Find where the given text appears and provide that cell's center as [x, y] coordinate. 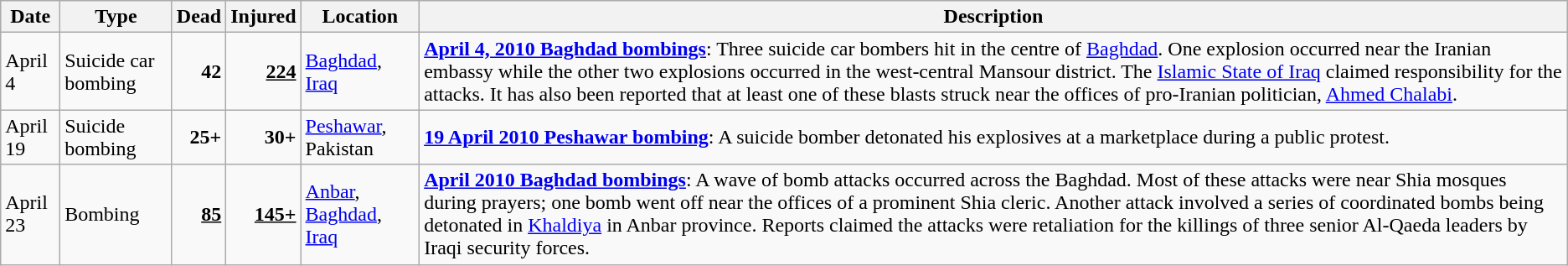
Description [993, 17]
Suicide bombing [116, 138]
224 [263, 71]
April 23 [30, 215]
42 [199, 71]
April 19 [30, 138]
Bombing [116, 215]
Type [116, 17]
Anbar, Baghdad, Iraq [360, 215]
April 4 [30, 71]
Location [360, 17]
Injured [263, 17]
Baghdad, Iraq [360, 71]
145+ [263, 215]
Peshawar, Pakistan [360, 138]
19 April 2010 Peshawar bombing: A suicide bomber detonated his explosives at a marketplace during a public protest. [993, 138]
25+ [199, 138]
85 [199, 215]
Suicide car bombing [116, 71]
30+ [263, 138]
Dead [199, 17]
Date [30, 17]
